Output the [X, Y] coordinate of the center of the cell containing the given text.  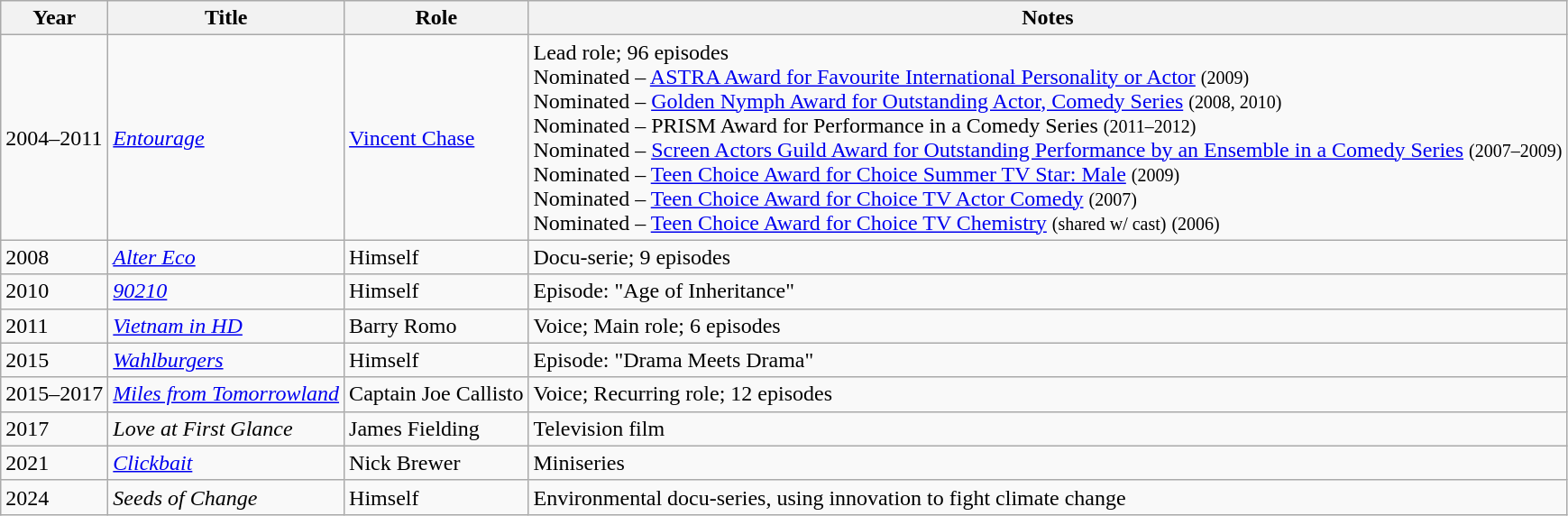
Episode: "Age of Inheritance" [1048, 291]
2008 [54, 257]
Environmental docu-series, using innovation to fight climate change [1048, 497]
2015 [54, 360]
James Fielding [436, 428]
Nick Brewer [436, 463]
Television film [1048, 428]
Barry Romo [436, 326]
Entourage [226, 137]
Seeds of Change [226, 497]
2024 [54, 497]
Docu-serie; 9 episodes [1048, 257]
Role [436, 18]
2015–2017 [54, 394]
Captain Joe Callisto [436, 394]
Vincent Chase [436, 137]
2017 [54, 428]
Miles from Tomorrowland [226, 394]
90210 [226, 291]
Notes [1048, 18]
Miniseries [1048, 463]
Year [54, 18]
Vietnam in HD [226, 326]
Title [226, 18]
Alter Eco [226, 257]
Wahlburgers [226, 360]
2004–2011 [54, 137]
Episode: "Drama Meets Drama" [1048, 360]
Clickbait [226, 463]
Voice; Recurring role; 12 episodes [1048, 394]
Love at First Glance [226, 428]
2010 [54, 291]
Voice; Main role; 6 episodes [1048, 326]
2021 [54, 463]
2011 [54, 326]
